Output the (X, Y) coordinate of the center of the cell containing the given text.  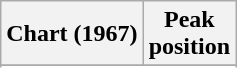
Chart (1967) (72, 34)
Peakposition (189, 34)
